Search for the cell housing the specified text and yield its (x, y) center coordinate. 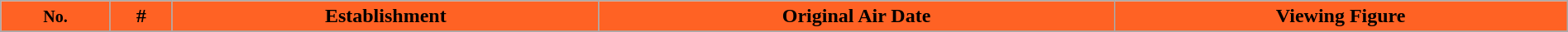
Viewing Figure (1341, 16)
Establishment (385, 16)
# (141, 16)
Original Air Date (857, 16)
No. (55, 16)
